Return the [X, Y] coordinate for the center point of the cell that contains the specified text.  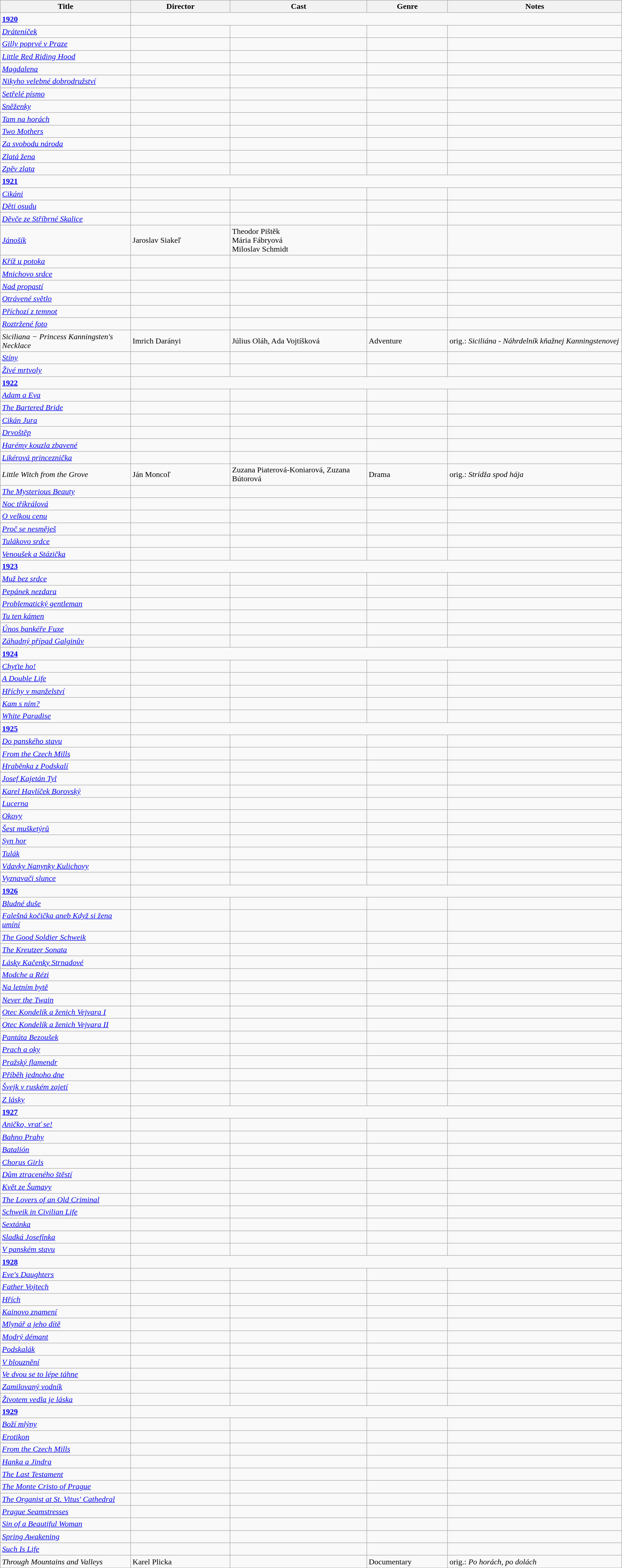
White Paradise [66, 716]
Dráteníček [66, 31]
Zpěv zlata [66, 169]
1928 [66, 1262]
Příchozí z temnot [66, 311]
1926 [66, 891]
1923 [66, 566]
Cikán Jura [66, 420]
Syn hor [66, 841]
V panském stavu [66, 1249]
Never the Twain [66, 1000]
Father Vojtech [66, 1287]
Zamilovaný vodník [66, 1387]
O velkou cenu [66, 516]
Vyznavači slunce [66, 878]
Ján Moncoľ [180, 474]
Únos bankéře Fuxe [66, 629]
Magdalena [66, 69]
1922 [66, 383]
1924 [66, 654]
Roztržené foto [66, 324]
Tulákovo srdce [66, 541]
Chyťte ho! [66, 666]
Podskalák [66, 1349]
Otec Kondelík a ženich Vejvara I [66, 1012]
Dům ztraceného štěstí [66, 1174]
1921 [66, 181]
Genre [407, 7]
orig.: Strídža spod hája [535, 474]
Siciliana − Princess Kanningsten's Necklace [66, 340]
Little Witch from the Grove [66, 474]
Lásky Kačenky Strnadové [66, 962]
Harémy kouzla zbavené [66, 445]
The Bartered Bride [66, 408]
Karel Havlíček Borovský [66, 791]
orig.: Siciliána - Náhrdelník kňažnej Kanningstenovej [535, 340]
Venoušek a Stázička [66, 554]
Děvče ze Stříbrné Skalice [66, 219]
Šest mušketýrů [66, 829]
Okovy [66, 816]
Aničko, vrať se! [66, 1124]
Drama [407, 474]
1920 [66, 19]
Do panského stavu [66, 741]
The Lovers of an Old Criminal [66, 1200]
Sextánka [66, 1225]
Z lásky [66, 1100]
Zlatá žena [66, 156]
Květ ze Šumavy [66, 1187]
Through Mountains and Valleys [66, 1561]
Batalión [66, 1149]
Erotikon [66, 1437]
The Good Soldier Schweik [66, 937]
Pražský flamendr [66, 1062]
Mlynář a jeho dítě [66, 1324]
Noc tříkrálová [66, 504]
Švejk v ruském zajetí [66, 1087]
Title [66, 7]
Eve's Daughters [66, 1274]
Nikyho velebné dobrodružství [66, 81]
1929 [66, 1412]
Stíny [66, 358]
Tulák [66, 854]
Gilly poprvé v Praze [66, 44]
Děti osudu [66, 206]
Bludné duše [66, 903]
Boží mlýny [66, 1424]
A Double Life [66, 679]
The Last Testament [66, 1474]
Bahno Prahy [66, 1137]
Jánošík [66, 240]
The Kreutzer Sonata [66, 950]
Prague Seamstresses [66, 1512]
Tu ten kámen [66, 616]
orig.: Po horách, po dolách [535, 1561]
Problematický gentleman [66, 604]
Notes [535, 7]
Nad propastí [66, 286]
Otec Kondelík a ženich Vejvara II [66, 1025]
Pantáta Bezoušek [66, 1037]
Vdavky Nanynky Kulichovy [66, 866]
Theodor PištěkMária FábryováMiloslav Schmidt [299, 240]
Schweik in Civilian Life [66, 1212]
Sladká Josefínka [66, 1237]
Hříchy v manželství [66, 691]
Otrávené světlo [66, 299]
Modrý démant [66, 1337]
Falešná kočička aneb Když si žena umíní [66, 920]
Two Mothers [66, 131]
Likérová princeznička [66, 458]
Chorus Girls [66, 1162]
Životem vedla je láska [66, 1399]
Such Is Life [66, 1549]
The Mysterious Beauty [66, 491]
Spring Awakening [66, 1537]
Documentary [407, 1561]
Lucerna [66, 804]
Zuzana Piaterová-Koniarová, Zuzana Bútorová [299, 474]
Pepánek nezdara [66, 591]
Director [180, 7]
Drvoštěp [66, 433]
V blouznění [66, 1362]
Adam a Eva [66, 395]
The Organist at St. Vitus' Cathedral [66, 1499]
Cikáni [66, 194]
Kainovo znamení [66, 1312]
Modche a Rézi [66, 975]
Na letním bytě [66, 987]
Adventure [407, 340]
Little Red Riding Hood [66, 56]
Josef Kajetán Tyl [66, 778]
Prach a oky [66, 1050]
Jaroslav Siakeľ [180, 240]
Proč se nesměješ [66, 529]
The Monte Cristo of Prague [66, 1487]
Ve dvou se to lépe táhne [66, 1374]
Živé mrtvoly [66, 370]
Sněženky [66, 106]
Záhadný případ Galginův [66, 641]
Hraběnka z Podskalí [66, 766]
Karel Plicka [180, 1561]
Muž bez srdce [66, 579]
Július Oláh, Ada Vojtíšková [299, 340]
Tam na horách [66, 119]
Setřelé písmo [66, 94]
Cast [299, 7]
Příběh jednoho dne [66, 1075]
1927 [66, 1112]
Hřích [66, 1299]
Sin of a Beautiful Woman [66, 1524]
Mnichovo srdce [66, 274]
1925 [66, 729]
Imrich Darányi [180, 340]
Za svobodu národa [66, 144]
Kam s ním? [66, 704]
Hanka a Jindra [66, 1462]
Kříž u potoka [66, 261]
